Identify which cell holds the provided text, then report its [X, Y] central coordinate. 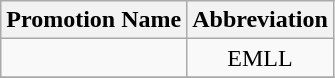
EMLL [260, 58]
Promotion Name [94, 20]
Abbreviation [260, 20]
